Return the [X, Y] coordinate for the center point of the cell that contains the specified text.  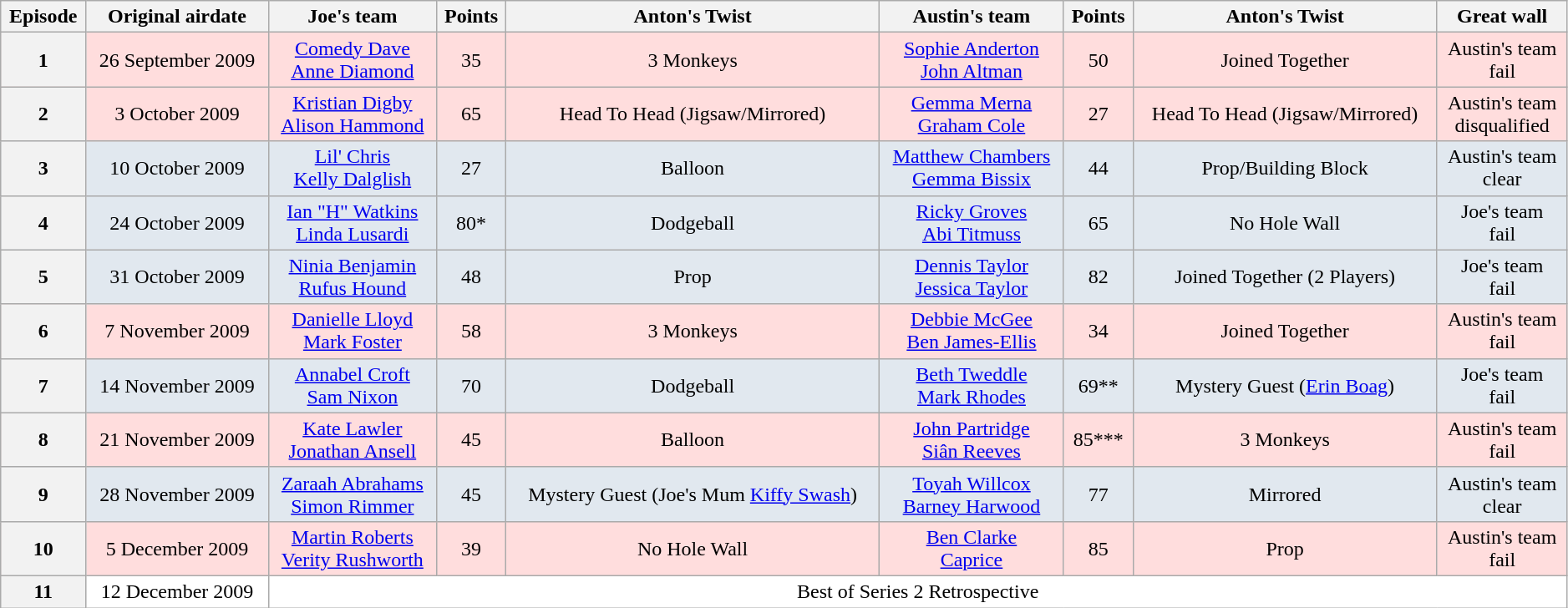
Annabel CroftSam Nixon [353, 386]
82 [1098, 277]
21 November 2009 [177, 439]
Martin RobertsVerity Rushworth [353, 548]
24 October 2009 [177, 222]
Mystery Guest (Erin Boag) [1285, 386]
Great wall [1502, 17]
Debbie McGeeBen James-Ellis [972, 331]
Kate LawlerJonathan Ansell [353, 439]
Comedy DaveAnne Diamond [353, 60]
Dennis TaylorJessica Taylor [972, 277]
85*** [1098, 439]
34 [1098, 331]
28 November 2009 [177, 494]
3 [43, 169]
Gemma MernaGraham Cole [972, 114]
10 [43, 548]
Ninia BenjaminRufus Hound [353, 277]
Ben ClarkeCaprice [972, 548]
7 November 2009 [177, 331]
14 November 2009 [177, 386]
Prop/Building Block [1285, 169]
80* [471, 222]
Original airdate [177, 17]
Lil' ChrisKelly Dalglish [353, 169]
Kristian DigbyAlison Hammond [353, 114]
Episode [43, 17]
Best of Series 2 Retrospective [917, 591]
69** [1098, 386]
Ian "H" WatkinsLinda Lusardi [353, 222]
2 [43, 114]
48 [471, 277]
44 [1098, 169]
11 [43, 591]
26 September 2009 [177, 60]
Danielle LloydMark Foster [353, 331]
Mystery Guest (Joe's Mum Kiffy Swash) [692, 494]
4 [43, 222]
8 [43, 439]
5 December 2009 [177, 548]
Toyah WillcoxBarney Harwood [972, 494]
6 [43, 331]
10 October 2009 [177, 169]
1 [43, 60]
Austin's team [972, 17]
Beth TweddleMark Rhodes [972, 386]
77 [1098, 494]
9 [43, 494]
Mirrored [1285, 494]
Zaraah AbrahamsSimon Rimmer [353, 494]
Austin's teamdisqualified [1502, 114]
7 [43, 386]
85 [1098, 548]
Sophie AndertonJohn Altman [972, 60]
Ricky GrovesAbi Titmuss [972, 222]
50 [1098, 60]
Joe's team [353, 17]
Joined Together (2 Players) [1285, 277]
58 [471, 331]
39 [471, 548]
Matthew ChambersGemma Bissix [972, 169]
70 [471, 386]
12 December 2009 [177, 591]
31 October 2009 [177, 277]
John PartridgeSiân Reeves [972, 439]
3 October 2009 [177, 114]
35 [471, 60]
5 [43, 277]
